Detect which cell encompasses the target text, then output its (x, y) center coordinate. 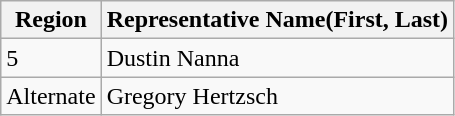
Dustin Nanna (278, 58)
Alternate (51, 96)
5 (51, 58)
Region (51, 20)
Gregory Hertzsch (278, 96)
Representative Name(First, Last) (278, 20)
